Scan for the cell matching the given text and deliver its (x, y) coordinate at center. 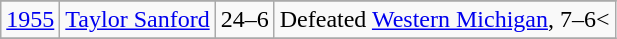
Taylor Sanford (138, 20)
24–6 (244, 20)
1955 (30, 20)
Defeated Western Michigan, 7–6< (444, 20)
